From the cell containing the given text, extract its center point as (X, Y) coordinate. 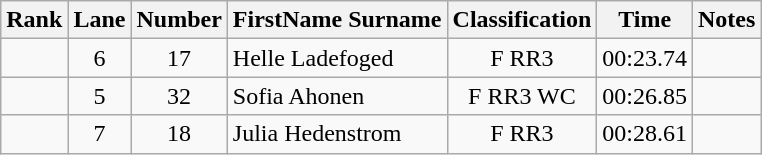
Notes (727, 20)
Helle Ladefoged (337, 58)
FirstName Surname (337, 20)
00:26.85 (645, 96)
32 (179, 96)
Rank (34, 20)
7 (100, 134)
Classification (522, 20)
18 (179, 134)
Number (179, 20)
Time (645, 20)
00:23.74 (645, 58)
Lane (100, 20)
Sofia Ahonen (337, 96)
17 (179, 58)
Julia Hedenstrom (337, 134)
00:28.61 (645, 134)
F RR3 WC (522, 96)
5 (100, 96)
6 (100, 58)
